For the text-containing cell, return its midpoint in (X, Y) coordinate format. 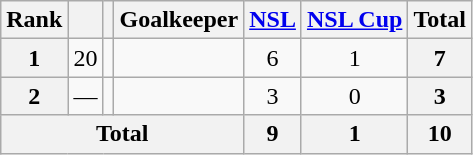
Goalkeeper (179, 20)
0 (354, 96)
2 (34, 96)
10 (440, 134)
6 (273, 58)
9 (273, 134)
NSL Cup (354, 20)
20 (86, 58)
Rank (34, 20)
— (86, 96)
7 (440, 58)
NSL (273, 20)
